Output the (x, y) coordinate of the center of the cell containing the given text.  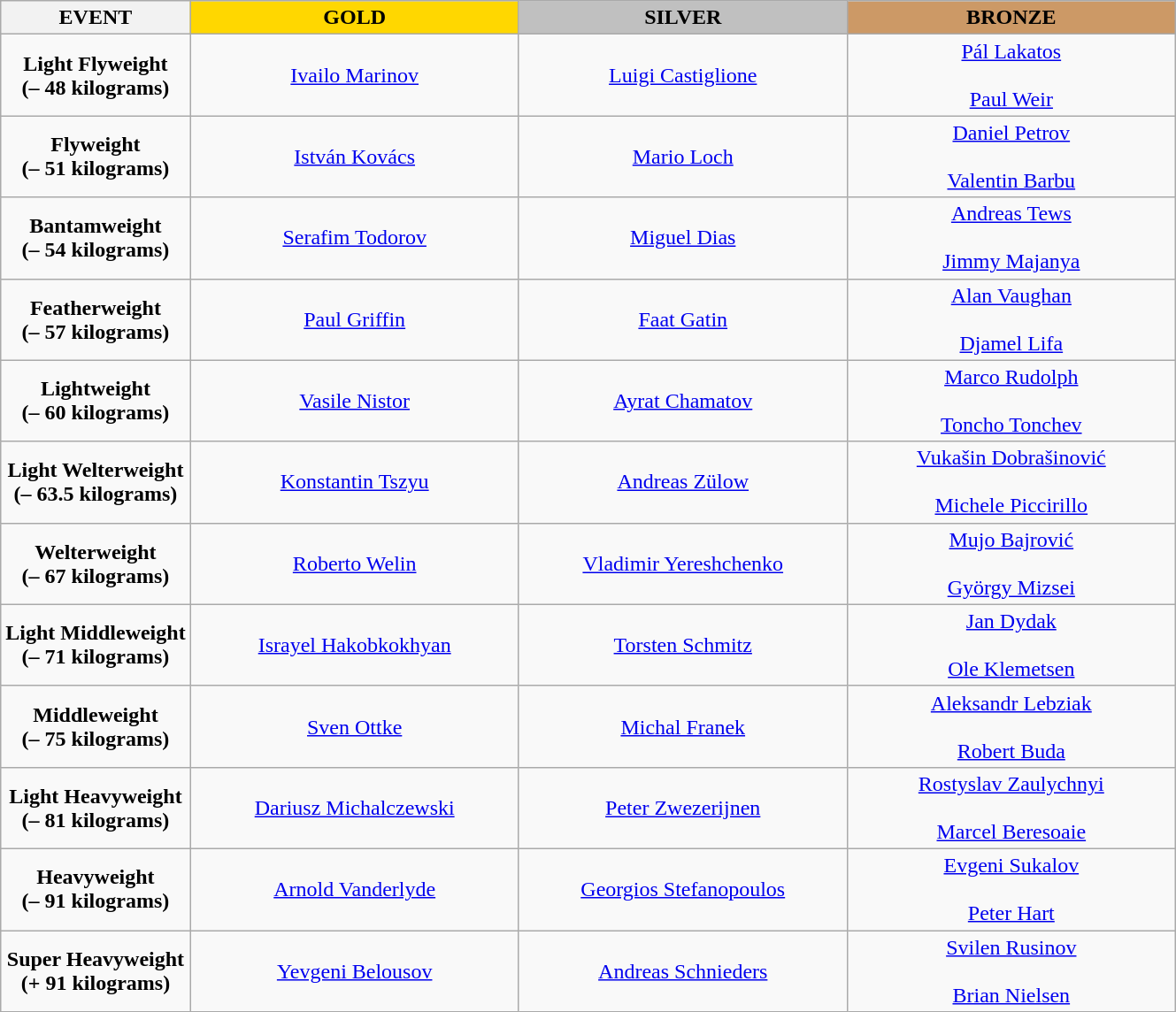
Paul Griffin (354, 319)
Middleweight(– 75 kilograms) (96, 726)
Ivailo Marinov (354, 75)
EVENT (96, 18)
Peter Zwezerijnen (683, 808)
Mujo Bajrović György Mizsei (1011, 563)
Evgeni Sukalov Peter Hart (1011, 889)
Svilen Rusinov Brian Nielsen (1011, 971)
Sven Ottke (354, 726)
Luigi Castiglione (683, 75)
Light Flyweight(– 48 kilograms) (96, 75)
Miguel Dias (683, 238)
Ayrat Chamatov (683, 401)
Marco Rudolph Toncho Tonchev (1011, 401)
Andreas Tews Jimmy Majanya (1011, 238)
Featherweight(– 57 kilograms) (96, 319)
Faat Gatin (683, 319)
Light Heavyweight(– 81 kilograms) (96, 808)
Daniel Petrov Valentin Barbu (1011, 157)
SILVER (683, 18)
Arnold Vanderlyde (354, 889)
István Kovács (354, 157)
Michal Franek (683, 726)
Dariusz Michalczewski (354, 808)
Alan Vaughan Djamel Lifa (1011, 319)
Vasile Nistor (354, 401)
Georgios Stefanopoulos (683, 889)
GOLD (354, 18)
Israyel Hakobkokhyan (354, 645)
Torsten Schmitz (683, 645)
Light Middleweight(– 71 kilograms) (96, 645)
Heavyweight(– 91 kilograms) (96, 889)
Pál Lakatos Paul Weir (1011, 75)
Vladimir Yereshchenko (683, 563)
Lightweight(– 60 kilograms) (96, 401)
Mario Loch (683, 157)
Serafim Todorov (354, 238)
Yevgeni Belousov (354, 971)
Rostyslav Zaulychnyi Marcel Beresoaie (1011, 808)
Vukašin Dobrašinović Michele Piccirillo (1011, 482)
Bantamweight(– 54 kilograms) (96, 238)
Konstantin Tszyu (354, 482)
Aleksandr Lebziak Robert Buda (1011, 726)
Light Welterweight(– 63.5 kilograms) (96, 482)
Welterweight(– 67 kilograms) (96, 563)
Andreas Schnieders (683, 971)
Andreas Zülow (683, 482)
Super Heavyweight(+ 91 kilograms) (96, 971)
Jan Dydak Ole Klemetsen (1011, 645)
Roberto Welin (354, 563)
Flyweight(– 51 kilograms) (96, 157)
BRONZE (1011, 18)
